From the cell containing the given text, extract its center point as (X, Y) coordinate. 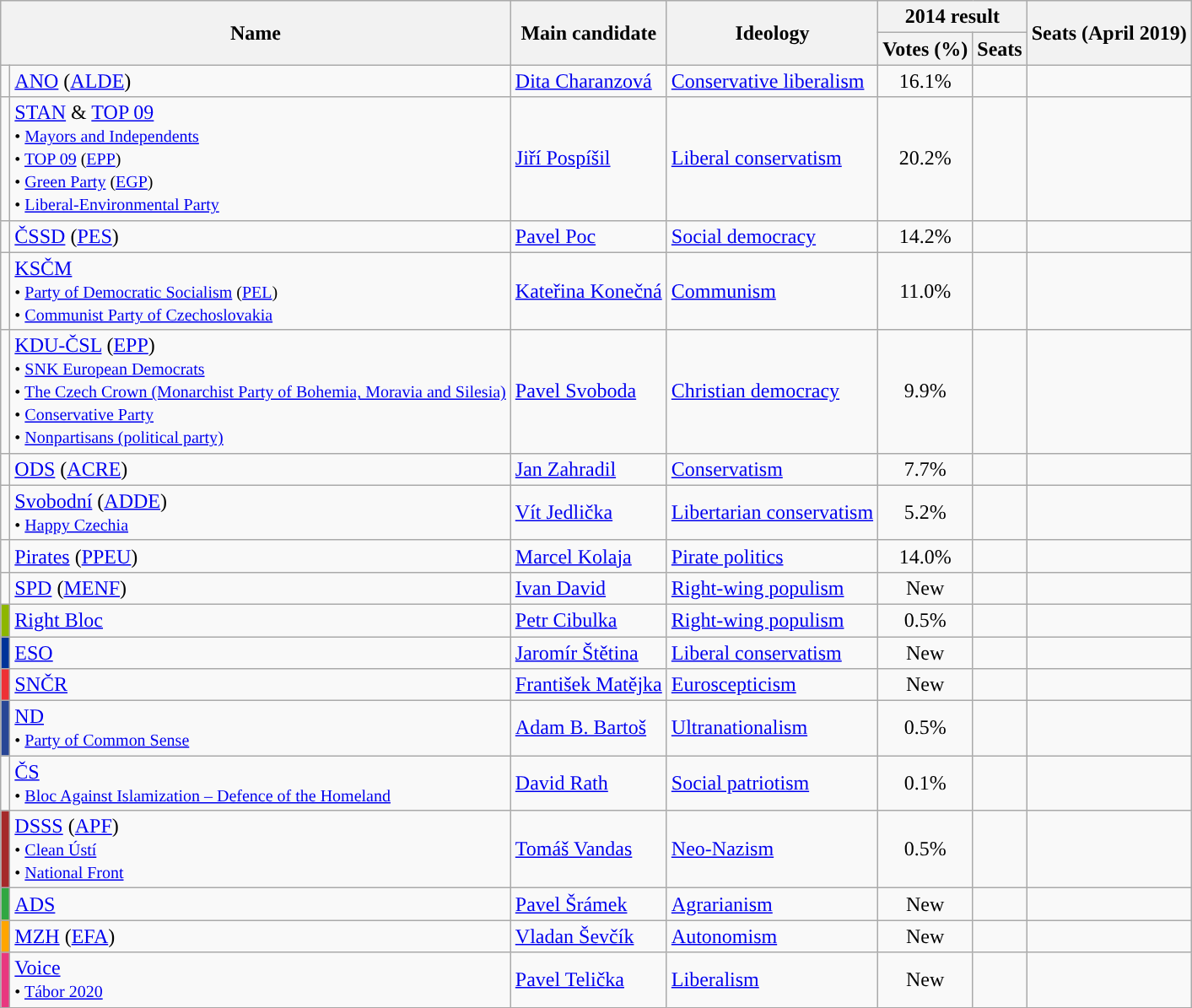
Social patriotism (772, 783)
František Matějka (589, 685)
ČSSD (PES) (260, 236)
0.1% (925, 783)
Jaromír Štětina (589, 652)
Pavel Šrámek (589, 904)
SNČR (260, 685)
Agrarianism (772, 904)
Libertarian conservatism (772, 513)
ND• Party of Common Sense (260, 729)
Conservative liberalism (772, 81)
Seats (April 2019) (1108, 33)
Pavel Telička (589, 980)
Christian democracy (772, 391)
DSSS (APF)• Clean Ústí • National Front (260, 849)
Svobodní (ADDE) • Happy Czechia (260, 513)
11.0% (925, 291)
Votes (%) (925, 49)
20.2% (925, 159)
Tomáš Vandas (589, 849)
Vít Jedlička (589, 513)
14.2% (925, 236)
Liberalism (772, 980)
ADS (260, 904)
KSČM• Party of Democratic Socialism (PEL)• Communist Party of Czechoslovakia (260, 291)
Kateřina Konečná (589, 291)
David Rath (589, 783)
Jan Zahradil (589, 469)
Euroscepticism (772, 685)
ANO (ALDE) (260, 81)
SPD (MENF) (260, 588)
Dita Charanzová (589, 81)
Jiří Pospíšil (589, 159)
Pirates (PPEU) (260, 556)
Ideology (772, 33)
Autonomism (772, 936)
Right Bloc (260, 620)
Main candidate (589, 33)
Social democracy (772, 236)
Voice• Tábor 2020 (260, 980)
Conservatism (772, 469)
5.2% (925, 513)
ESO (260, 652)
ČS• Bloc Against Islamization – Defence of the Homeland (260, 783)
Pavel Svoboda (589, 391)
ODS (ACRE) (260, 469)
STAN & TOP 09• Mayors and Independents• TOP 09 (EPP)• Green Party (EGP)• Liberal-Environmental Party (260, 159)
Neo-Nazism (772, 849)
Pirate politics (772, 556)
Marcel Kolaja (589, 556)
9.9% (925, 391)
Petr Cibulka (589, 620)
7.7% (925, 469)
Adam B. Bartoš (589, 729)
Ivan David (589, 588)
16.1% (925, 81)
Ultranationalism (772, 729)
Communism (772, 291)
Pavel Poc (589, 236)
Vladan Ševčík (589, 936)
2014 result (953, 17)
Seats (1000, 49)
Name (256, 33)
14.0% (925, 556)
MZH (EFA) (260, 936)
